Detect which cell encompasses the target text, then output its (X, Y) center coordinate. 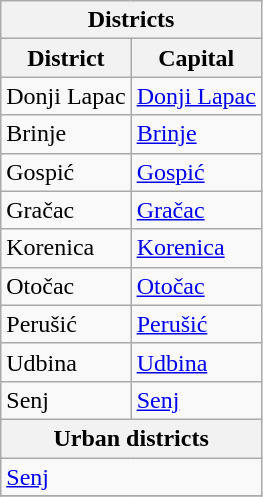
District (66, 58)
Capital (196, 58)
Urban districts (132, 438)
Districts (132, 20)
